Return the (X, Y) coordinate for the center point of the cell that contains the specified text.  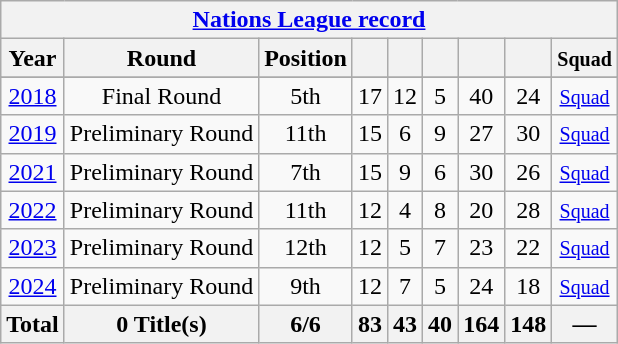
7th (306, 172)
Final Round (161, 96)
Position (306, 58)
43 (404, 324)
17 (370, 96)
9th (306, 286)
164 (482, 324)
6/6 (306, 324)
2024 (33, 286)
2023 (33, 248)
83 (370, 324)
2018 (33, 96)
12th (306, 248)
2022 (33, 210)
4 (404, 210)
20 (482, 210)
27 (482, 134)
Round (161, 58)
22 (528, 248)
0 Title(s) (161, 324)
— (585, 324)
2019 (33, 134)
148 (528, 324)
Total (33, 324)
26 (528, 172)
23 (482, 248)
18 (528, 286)
5th (306, 96)
Nations League record (310, 20)
28 (528, 210)
8 (440, 210)
Year (33, 58)
2021 (33, 172)
